Scan for the cell matching the given text and deliver its (x, y) coordinate at center. 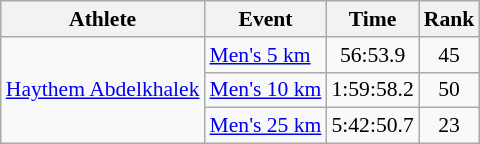
Time (372, 19)
5:42:50.7 (372, 126)
1:59:58.2 (372, 90)
56:53.9 (372, 55)
Men's 5 km (266, 55)
Event (266, 19)
Men's 10 km (266, 90)
50 (450, 90)
Men's 25 km (266, 126)
Haythem Abdelkhalek (103, 90)
Athlete (103, 19)
23 (450, 126)
45 (450, 55)
Rank (450, 19)
